Determine the [X, Y] coordinate at the center of the cell enclosing the given text.  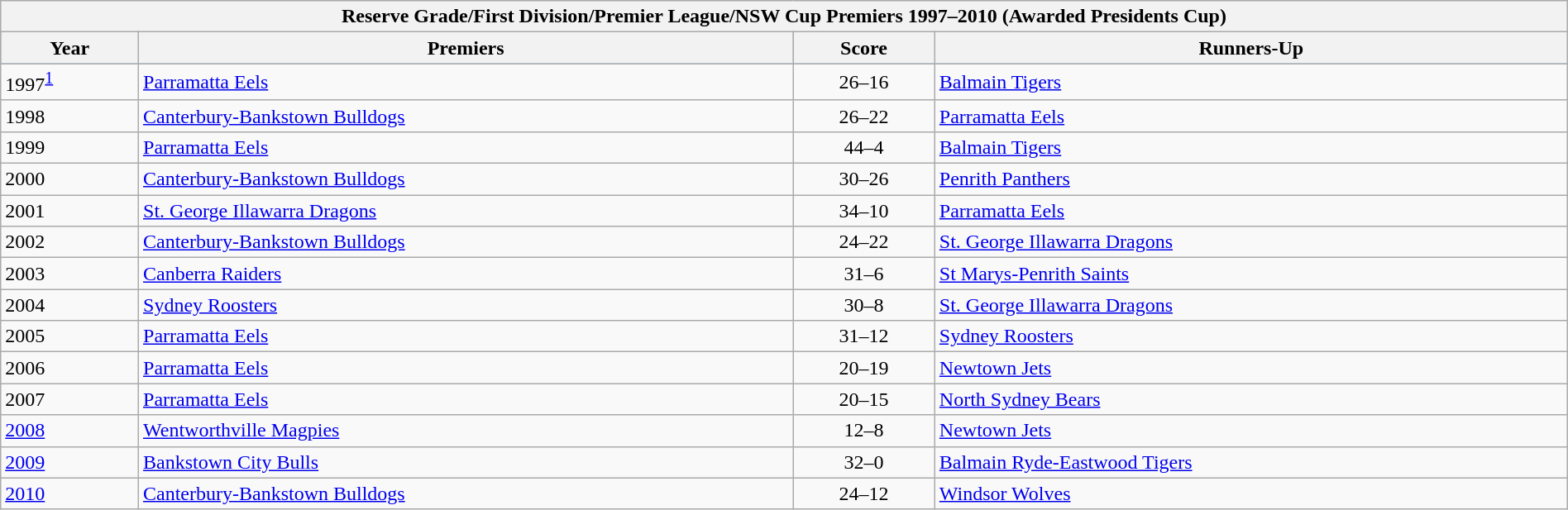
Bankstown City Bulls [466, 462]
31–12 [864, 336]
Score [864, 48]
26–22 [864, 116]
31–6 [864, 274]
2001 [69, 211]
44–4 [864, 147]
2005 [69, 336]
2009 [69, 462]
20–19 [864, 368]
30–26 [864, 179]
Canberra Raiders [466, 274]
19971 [69, 83]
1998 [69, 116]
2004 [69, 305]
2010 [69, 493]
Year [69, 48]
North Sydney Bears [1250, 399]
2003 [69, 274]
24–22 [864, 242]
32–0 [864, 462]
Runners-Up [1250, 48]
Penrith Panthers [1250, 179]
2008 [69, 431]
Wentworthville Magpies [466, 431]
2007 [69, 399]
St Marys-Penrith Saints [1250, 274]
26–16 [864, 83]
20–15 [864, 399]
1999 [69, 147]
2002 [69, 242]
Balmain Ryde-Eastwood Tigers [1250, 462]
2006 [69, 368]
Reserve Grade/First Division/Premier League/NSW Cup Premiers 1997–2010 (Awarded Presidents Cup) [784, 17]
30–8 [864, 305]
Premiers [466, 48]
Windsor Wolves [1250, 493]
34–10 [864, 211]
2000 [69, 179]
24–12 [864, 493]
12–8 [864, 431]
